Detect which cell encompasses the target text, then output its [x, y] center coordinate. 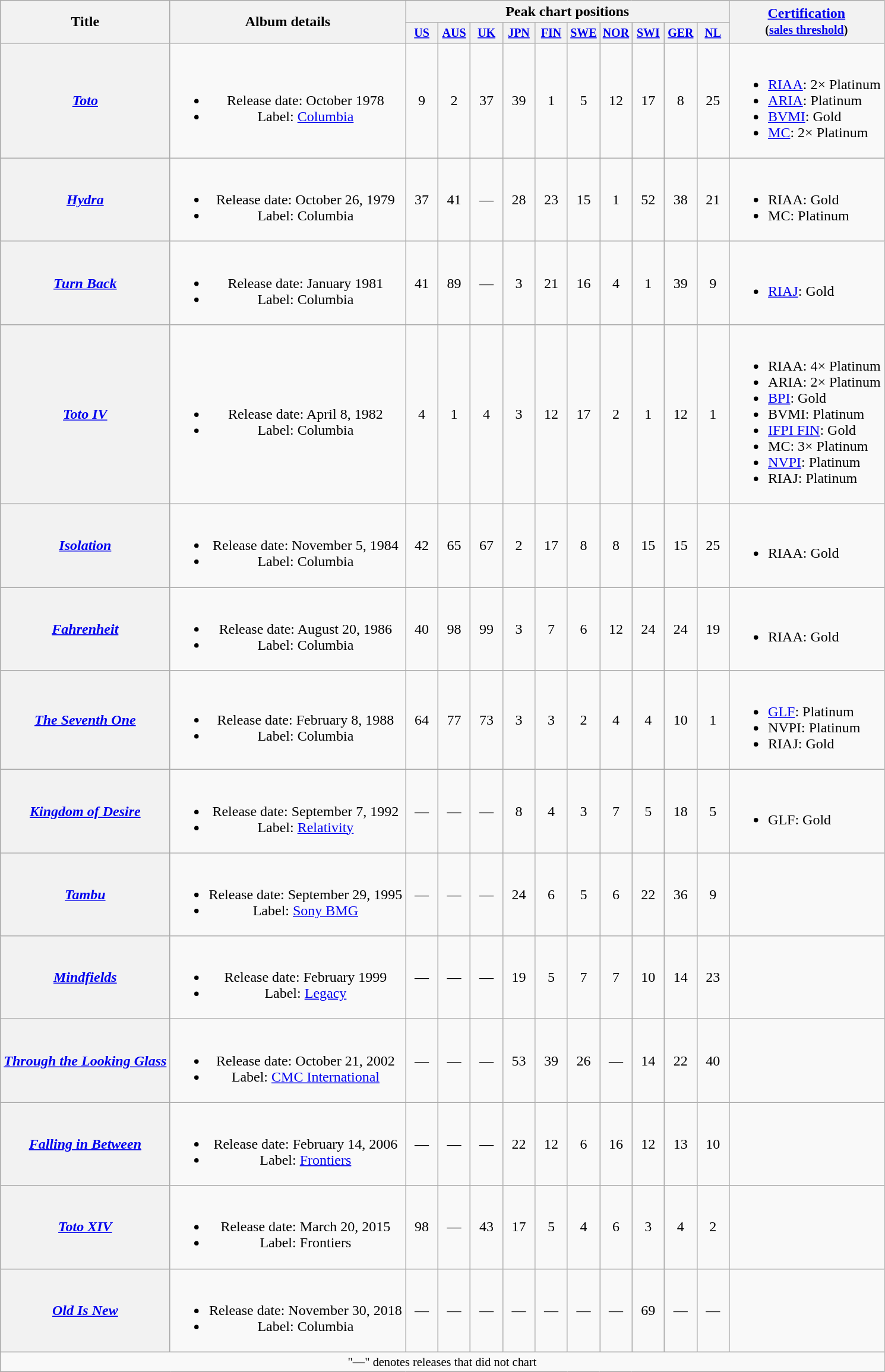
38 [681, 200]
Turn Back [86, 283]
Toto XIV [86, 1227]
64 [422, 720]
26 [583, 1061]
GER [681, 33]
69 [648, 1310]
FIN [551, 33]
Release date: March 20, 2015Label: Frontiers [287, 1227]
NOR [616, 33]
RIAA: GoldMC: Platinum [807, 200]
Release date: October 21, 2002Label: CMC International [287, 1061]
43 [486, 1227]
52 [648, 200]
Release date: February 1999Label: Legacy [287, 978]
Release date: September 7, 1992Label: Relativity [287, 811]
RIAA: 2× PlatinumARIA: PlatinumBVMI: GoldMC: 2× Platinum [807, 100]
RIAA: 4× PlatinumARIA: 2× PlatinumBPI: GoldBVMI: PlatinumIFPI FIN: GoldMC: 3× PlatinumNVPI: PlatinumRIAJ: Platinum [807, 414]
Album details [287, 22]
SWI [648, 33]
Release date: February 8, 1988Label: Columbia [287, 720]
Release date: November 5, 1984Label: Columbia [287, 546]
65 [454, 546]
RIAJ: Gold [807, 283]
Peak chart positions [568, 12]
"—" denotes releases that did not chart [442, 1362]
89 [454, 283]
Fahrenheit [86, 629]
US [422, 33]
Tambu [86, 894]
GLF: PlatinumNVPI: PlatinumRIAJ: Gold [807, 720]
Certification(sales threshold) [807, 22]
67 [486, 546]
Release date: April 8, 1982Label: Columbia [287, 414]
Mindfields [86, 978]
GLF: Gold [807, 811]
AUS [454, 33]
Release date: November 30, 2018Label: Columbia [287, 1310]
99 [486, 629]
36 [681, 894]
Falling in Between [86, 1144]
18 [681, 811]
13 [681, 1144]
JPN [519, 33]
Isolation [86, 546]
Toto IV [86, 414]
Release date: February 14, 2006Label: Frontiers [287, 1144]
Toto [86, 100]
Kingdom of Desire [86, 811]
Release date: August 20, 1986Label: Columbia [287, 629]
Release date: October 26, 1979Label: Columbia [287, 200]
Old Is New [86, 1310]
42 [422, 546]
73 [486, 720]
SWE [583, 33]
Release date: September 29, 1995Label: Sony BMG [287, 894]
NL [713, 33]
53 [519, 1061]
The Seventh One [86, 720]
UK [486, 33]
Release date: October 1978Label: Columbia [287, 100]
77 [454, 720]
28 [519, 200]
Title [86, 22]
Through the Looking Glass [86, 1061]
Release date: January 1981Label: Columbia [287, 283]
Hydra [86, 200]
